Extract the [x, y] coordinate from the center of the cell holding the provided text.  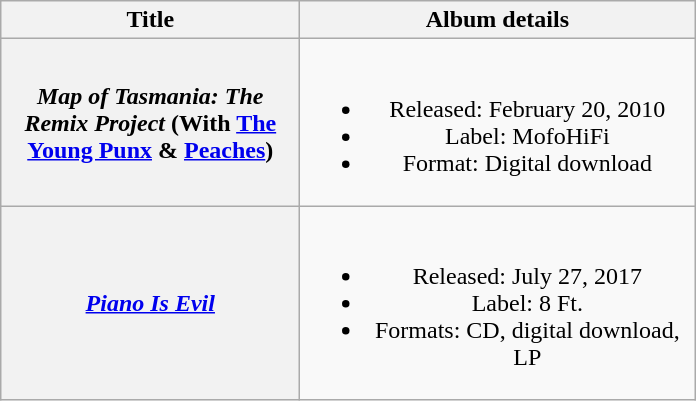
Album details [498, 20]
Released: February 20, 2010Label: MofoHiFiFormat: Digital download [498, 122]
Map of Tasmania: The Remix Project (With The Young Punx & Peaches) [150, 122]
Piano Is Evil [150, 303]
Released: July 27, 2017Label: 8 Ft.Formats: CD, digital download, LP [498, 303]
Title [150, 20]
